Extract the (X, Y) coordinate from the center of the cell holding the provided text.  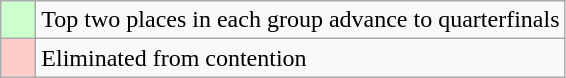
Eliminated from contention (300, 58)
Top two places in each group advance to quarterfinals (300, 20)
